Locate the cell with the specified text and output its (x, y) center coordinate. 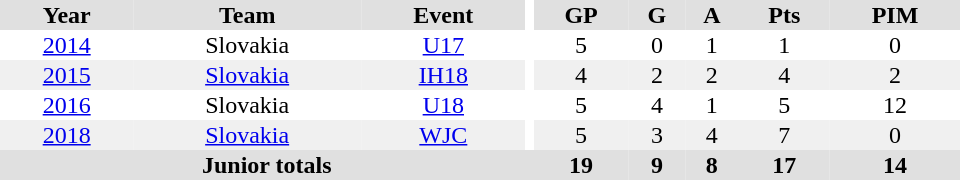
G (658, 15)
2015 (66, 75)
Junior totals (267, 165)
9 (658, 165)
17 (784, 165)
2018 (66, 135)
PIM (895, 15)
Event (444, 15)
IH18 (444, 75)
19 (582, 165)
U17 (444, 45)
GP (582, 15)
8 (712, 165)
7 (784, 135)
12 (895, 105)
Team (247, 15)
14 (895, 165)
2014 (66, 45)
A (712, 15)
Year (66, 15)
2016 (66, 105)
Pts (784, 15)
WJC (444, 135)
3 (658, 135)
U18 (444, 105)
